Find where the given text appears and provide that cell's center as (x, y) coordinate. 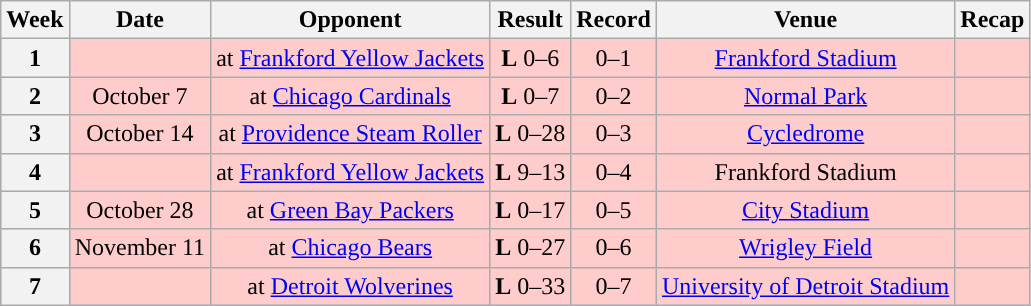
Normal Park (805, 96)
Record (614, 20)
at Detroit Wolverines (350, 286)
L 9–13 (530, 172)
L 0–17 (530, 210)
at Green Bay Packers (350, 210)
6 (35, 248)
Date (140, 20)
Week (35, 20)
October 14 (140, 134)
L 0–27 (530, 248)
Opponent (350, 20)
2 (35, 96)
Cycledrome (805, 134)
October 28 (140, 210)
0–6 (614, 248)
4 (35, 172)
7 (35, 286)
0–7 (614, 286)
0–1 (614, 58)
Result (530, 20)
Wrigley Field (805, 248)
L 0–6 (530, 58)
Recap (992, 20)
L 0–7 (530, 96)
at Chicago Cardinals (350, 96)
at Providence Steam Roller (350, 134)
3 (35, 134)
0–2 (614, 96)
5 (35, 210)
0–5 (614, 210)
0–4 (614, 172)
October 7 (140, 96)
L 0–33 (530, 286)
Venue (805, 20)
0–3 (614, 134)
at Chicago Bears (350, 248)
November 11 (140, 248)
University of Detroit Stadium (805, 286)
1 (35, 58)
L 0–28 (530, 134)
City Stadium (805, 210)
